Extract the [x, y] coordinate from the center of the cell holding the provided text.  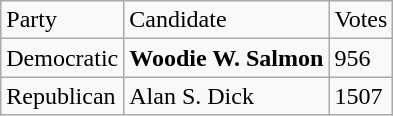
Votes [361, 20]
Woodie W. Salmon [226, 58]
956 [361, 58]
Alan S. Dick [226, 96]
Democratic [62, 58]
1507 [361, 96]
Candidate [226, 20]
Party [62, 20]
Republican [62, 96]
